Capture the cell that displays the provided text and extract its [X, Y] central coordinate. 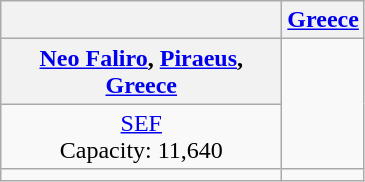
Greece [324, 20]
Neo Faliro, Piraeus, Greece [142, 72]
SEFCapacity: 11,640 [142, 136]
